Provide the (X, Y) coordinate of the cell's center where the given text is located.  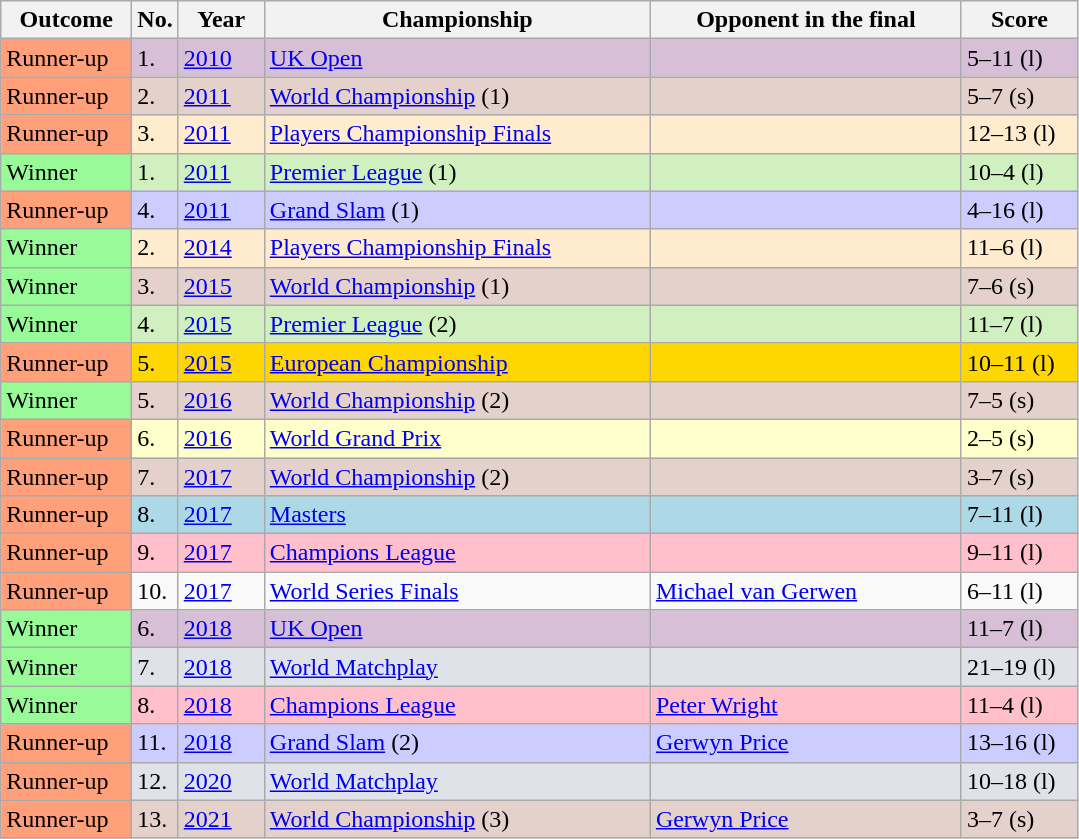
Premier League (2) (457, 324)
2021 (221, 819)
10–4 (l) (1019, 172)
Championship (457, 20)
10. (155, 591)
Michael van Gerwen (806, 591)
No. (155, 20)
Masters (457, 515)
Opponent in the final (806, 20)
12–13 (l) (1019, 134)
10–18 (l) (1019, 781)
10–11 (l) (1019, 362)
21–19 (l) (1019, 667)
7–5 (s) (1019, 400)
2014 (221, 248)
13–16 (l) (1019, 743)
2–5 (s) (1019, 438)
Premier League (1) (457, 172)
13. (155, 819)
5–7 (s) (1019, 96)
World Grand Prix (457, 438)
Score (1019, 20)
9. (155, 553)
Grand Slam (1) (457, 210)
2010 (221, 58)
5–11 (l) (1019, 58)
Peter Wright (806, 705)
European Championship (457, 362)
11. (155, 743)
11–4 (l) (1019, 705)
7–11 (l) (1019, 515)
Year (221, 20)
World Championship (3) (457, 819)
9–11 (l) (1019, 553)
Outcome (66, 20)
Grand Slam (2) (457, 743)
4–16 (l) (1019, 210)
7–6 (s) (1019, 286)
6–11 (l) (1019, 591)
2020 (221, 781)
World Series Finals (457, 591)
12. (155, 781)
11–6 (l) (1019, 248)
